For the text-containing cell, return its midpoint in [x, y] coordinate format. 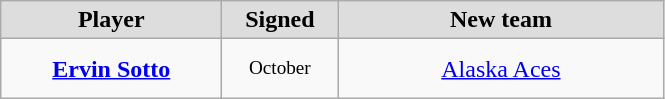
Alaska Aces [501, 69]
Ervin Sotto [112, 69]
Signed [280, 20]
Player [112, 20]
October [280, 69]
New team [501, 20]
